Pinpoint the cell where the given text exists, returning its (X, Y) midpoint coordinate. 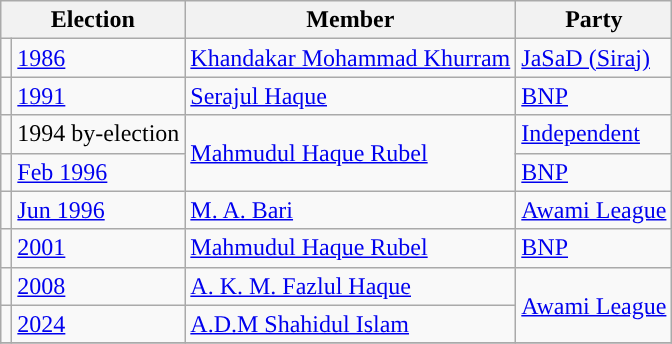
A.D.M Shahidul Islam (350, 324)
Jun 1996 (98, 210)
Election (93, 20)
2001 (98, 248)
1986 (98, 58)
Member (350, 20)
2024 (98, 324)
Party (594, 20)
1994 by-election (98, 134)
A. K. M. Fazlul Haque (350, 286)
Feb 1996 (98, 172)
JaSaD (Siraj) (594, 58)
2008 (98, 286)
Khandakar Mohammad Khurram (350, 58)
Independent (594, 134)
Serajul Haque (350, 96)
1991 (98, 96)
M. A. Bari (350, 210)
